Find where the given text appears and provide that cell's center as (x, y) coordinate. 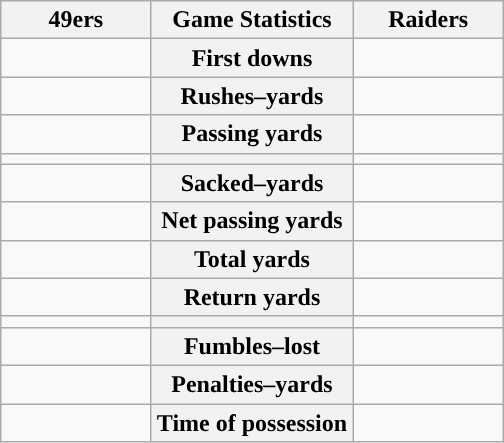
49ers (76, 20)
Time of possession (252, 423)
Fumbles–lost (252, 346)
Raiders (428, 20)
Net passing yards (252, 221)
Sacked–yards (252, 183)
Passing yards (252, 134)
Return yards (252, 297)
First downs (252, 58)
Penalties–yards (252, 384)
Total yards (252, 259)
Rushes–yards (252, 96)
Game Statistics (252, 20)
